Provide the [X, Y] coordinate of the cell's center where the given text is located.  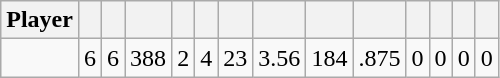
2 [184, 58]
Player [40, 20]
3.56 [280, 58]
.875 [380, 58]
4 [206, 58]
184 [330, 58]
23 [236, 58]
388 [148, 58]
